Identify which cell holds the provided text, then report its (X, Y) central coordinate. 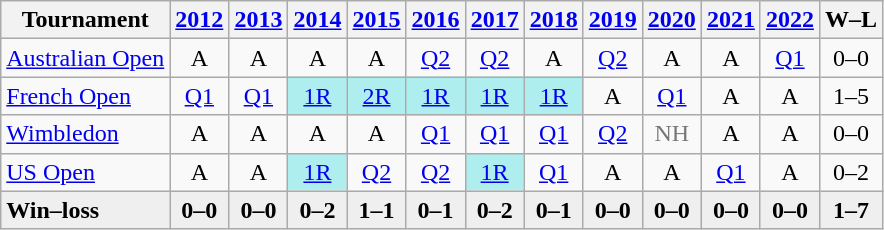
1–5 (850, 96)
2014 (318, 20)
2022 (790, 20)
2021 (730, 20)
W–L (850, 20)
Tournament (86, 20)
2R (376, 96)
2016 (436, 20)
Win–loss (86, 210)
French Open (86, 96)
US Open (86, 172)
2018 (554, 20)
1–7 (850, 210)
2020 (672, 20)
2012 (200, 20)
2015 (376, 20)
NH (672, 134)
2019 (612, 20)
Wimbledon (86, 134)
2017 (494, 20)
2013 (258, 20)
1–1 (376, 210)
Australian Open (86, 58)
